Extract the (X, Y) coordinate from the center of the cell holding the provided text.  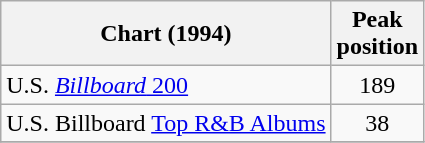
Chart (1994) (166, 34)
38 (377, 123)
U.S. Billboard 200 (166, 85)
Peakposition (377, 34)
U.S. Billboard Top R&B Albums (166, 123)
189 (377, 85)
